Output the [x, y] coordinate of the center of the cell containing the given text.  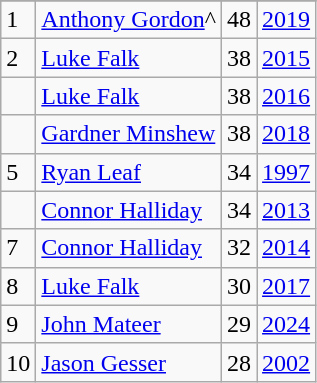
Gardner Minshew [129, 134]
John Mateer [129, 324]
Jason Gesser [129, 362]
2016 [286, 96]
1 [18, 20]
2015 [286, 58]
5 [18, 172]
2024 [286, 324]
2019 [286, 20]
48 [238, 20]
8 [18, 286]
2002 [286, 362]
29 [238, 324]
9 [18, 324]
2018 [286, 134]
2017 [286, 286]
Ryan Leaf [129, 172]
10 [18, 362]
2014 [286, 248]
Anthony Gordon^ [129, 20]
1997 [286, 172]
7 [18, 248]
32 [238, 248]
28 [238, 362]
30 [238, 286]
2 [18, 58]
2013 [286, 210]
